Identify which cell holds the provided text, then report its (X, Y) central coordinate. 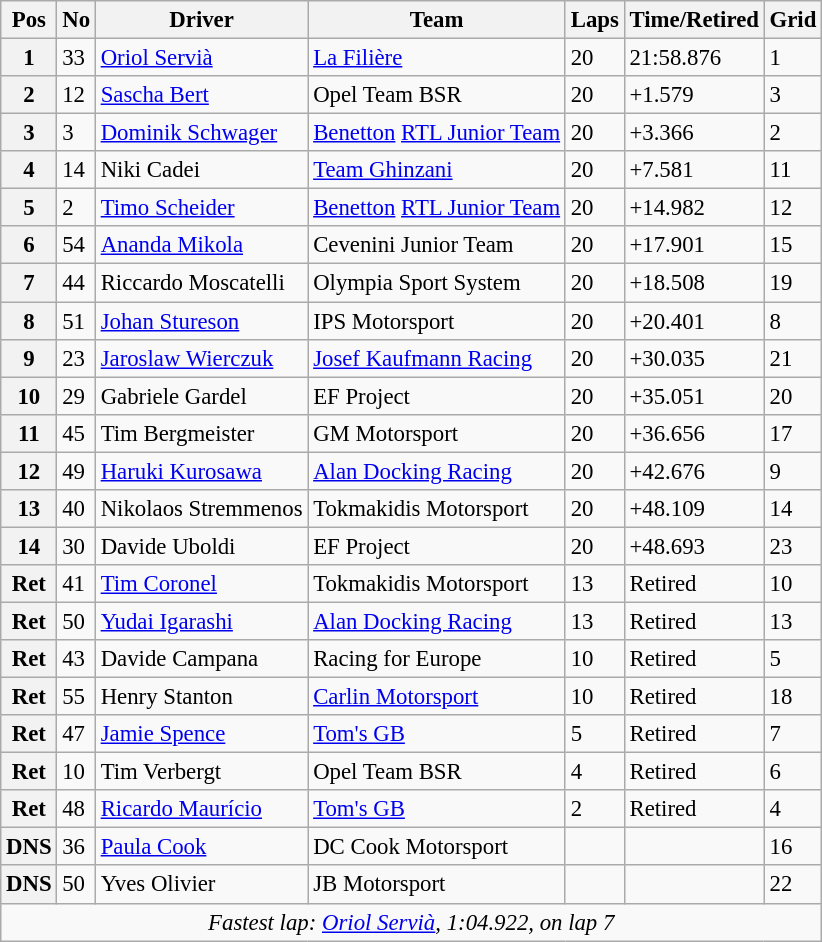
Haruki Kurosawa (201, 471)
No (76, 20)
33 (76, 58)
45 (76, 433)
Timo Scheider (201, 208)
Racing for Europe (437, 659)
Oriol Servià (201, 58)
+3.366 (694, 133)
Team Ghinzani (437, 170)
Carlin Motorsport (437, 697)
Henry Stanton (201, 697)
21 (792, 358)
Paula Cook (201, 847)
Johan Stureson (201, 321)
+17.901 (694, 245)
+20.401 (694, 321)
55 (76, 697)
+1.579 (694, 95)
47 (76, 734)
+35.051 (694, 396)
41 (76, 584)
43 (76, 659)
Laps (594, 20)
15 (792, 245)
JB Motorsport (437, 885)
22 (792, 885)
29 (76, 396)
Ricardo Maurício (201, 809)
Yudai Igarashi (201, 621)
DC Cook Motorsport (437, 847)
Pos (29, 20)
40 (76, 509)
Tim Verbergt (201, 772)
Dominik Schwager (201, 133)
Niki Cadei (201, 170)
Nikolaos Stremmenos (201, 509)
51 (76, 321)
48 (76, 809)
Davide Campana (201, 659)
21:58.876 (694, 58)
Team (437, 20)
Gabriele Gardel (201, 396)
Sascha Bert (201, 95)
Driver (201, 20)
Fastest lap: Oriol Servià, 1:04.922, on lap 7 (412, 922)
+36.656 (694, 433)
La Filière (437, 58)
+42.676 (694, 471)
Davide Uboldi (201, 546)
Olympia Sport System (437, 283)
+30.035 (694, 358)
Time/Retired (694, 20)
Jamie Spence (201, 734)
+14.982 (694, 208)
GM Motorsport (437, 433)
30 (76, 546)
Riccardo Moscatelli (201, 283)
16 (792, 847)
Grid (792, 20)
Tim Coronel (201, 584)
+48.693 (694, 546)
Josef Kaufmann Racing (437, 358)
49 (76, 471)
Cevenini Junior Team (437, 245)
44 (76, 283)
54 (76, 245)
18 (792, 697)
Tim Bergmeister (201, 433)
Jaroslaw Wierczuk (201, 358)
+7.581 (694, 170)
17 (792, 433)
19 (792, 283)
IPS Motorsport (437, 321)
+48.109 (694, 509)
+18.508 (694, 283)
36 (76, 847)
Ananda Mikola (201, 245)
Yves Olivier (201, 885)
